For the text-containing cell, return its midpoint in (X, Y) coordinate format. 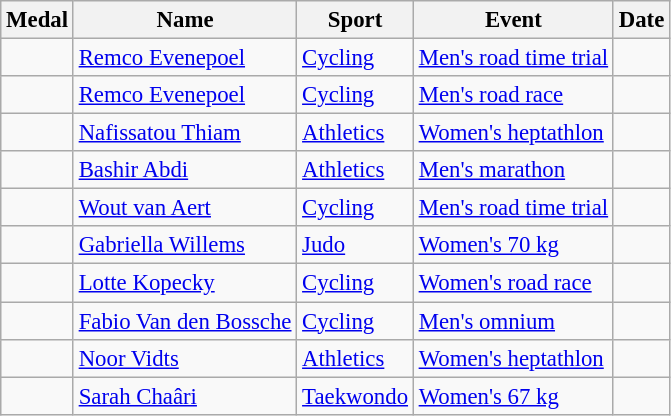
Men's marathon (513, 170)
Bashir Abdi (184, 170)
Lotte Kopecky (184, 283)
Medal (38, 20)
Judo (356, 245)
Noor Vidts (184, 358)
Sarah Chaâri (184, 396)
Fabio Van den Bossche (184, 321)
Gabriella Willems (184, 245)
Name (184, 20)
Women's 70 kg (513, 245)
Women's road race (513, 283)
Taekwondo (356, 396)
Men's omnium (513, 321)
Nafissatou Thiam (184, 133)
Men's road race (513, 95)
Event (513, 20)
Sport (356, 20)
Date (641, 20)
Women's 67 kg (513, 396)
Wout van Aert (184, 208)
